Find where the given text appears and provide that cell's center as (x, y) coordinate. 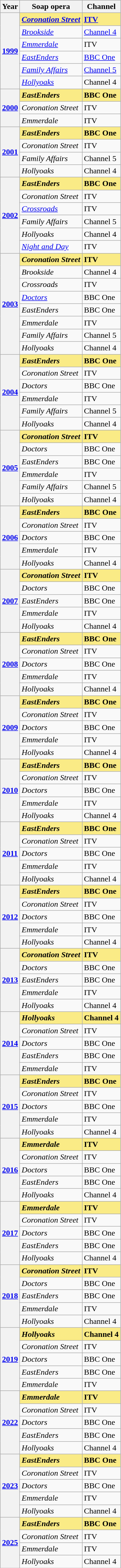
2015 (10, 1106)
2018 (10, 1296)
2014 (10, 1043)
2023 (10, 1486)
Soap opera (51, 7)
Night and Day (51, 247)
2013 (10, 980)
2022 (10, 1423)
2025 (10, 1542)
2009 (10, 727)
2010 (10, 790)
2006 (10, 537)
2019 (10, 1359)
2008 (10, 664)
2004 (10, 392)
2002 (10, 215)
2011 (10, 854)
2017 (10, 1233)
2012 (10, 917)
Year (10, 7)
2001 (10, 152)
2005 (10, 468)
2007 (10, 601)
1999 (10, 51)
Channel (101, 7)
2003 (10, 304)
2000 (10, 108)
2016 (10, 1169)
